From the cell containing the given text, extract its center point as [X, Y] coordinate. 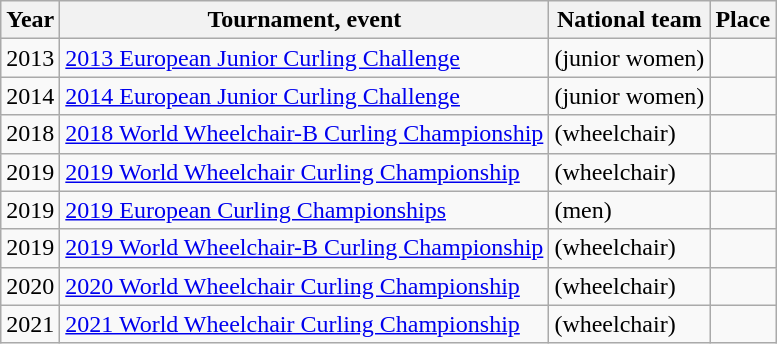
2020 [30, 286]
2013 European Junior Curling Challenge [304, 58]
2014 European Junior Curling Challenge [304, 96]
(men) [630, 210]
Year [30, 20]
2014 [30, 96]
2019 European Curling Championships [304, 210]
2020 World Wheelchair Curling Championship [304, 286]
Place [743, 20]
2021 [30, 324]
2021 World Wheelchair Curling Championship [304, 324]
2013 [30, 58]
2018 [30, 134]
2018 World Wheelchair-B Curling Championship [304, 134]
2019 World Wheelchair Curling Championship [304, 172]
Tournament, event [304, 20]
2019 World Wheelchair-B Curling Championship [304, 248]
National team [630, 20]
